Scan for the cell matching the given text and deliver its [X, Y] coordinate at center. 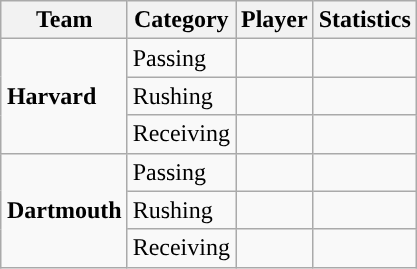
Dartmouth [64, 210]
Category [181, 20]
Team [64, 20]
Statistics [364, 20]
Harvard [64, 96]
Player [275, 20]
